Search for the cell housing the specified text and yield its (X, Y) center coordinate. 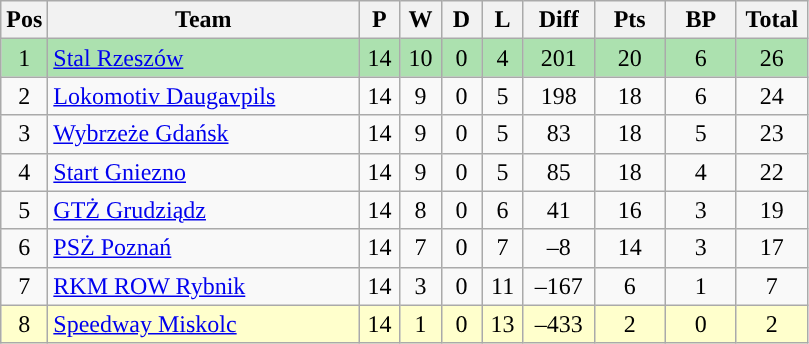
17 (772, 248)
P (380, 20)
Total (772, 20)
Stal Rzeszów (204, 58)
26 (772, 58)
BP (700, 20)
13 (502, 324)
201 (558, 58)
83 (558, 134)
RKM ROW Rybnik (204, 286)
11 (502, 286)
W (420, 20)
GTŻ Grudziądz (204, 210)
PSŻ Poznań (204, 248)
Pos (24, 20)
Start Gniezno (204, 172)
10 (420, 58)
Lokomotiv Daugavpils (204, 96)
L (502, 20)
85 (558, 172)
D (462, 20)
Wybrzeże Gdańsk (204, 134)
24 (772, 96)
22 (772, 172)
19 (772, 210)
–433 (558, 324)
41 (558, 210)
Diff (558, 20)
198 (558, 96)
20 (630, 58)
Pts (630, 20)
Team (204, 20)
–167 (558, 286)
–8 (558, 248)
Speedway Miskolc (204, 324)
16 (630, 210)
23 (772, 134)
